Scan for the cell matching the given text and deliver its (X, Y) coordinate at center. 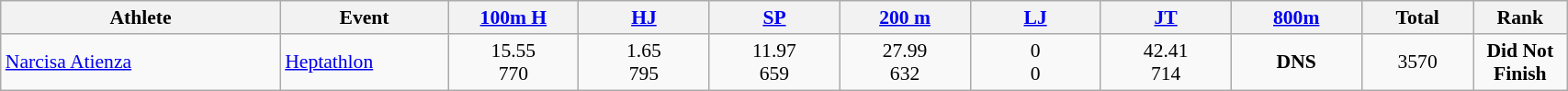
JT (1166, 17)
11.97 659 (774, 63)
DNS (1296, 63)
0 0 (1035, 63)
27.99 632 (905, 63)
HJ (644, 17)
Heptathlon (364, 63)
200 m (905, 17)
Event (364, 17)
1.65 795 (644, 63)
LJ (1035, 17)
42.41714 (1166, 63)
800m (1296, 17)
Athlete (141, 17)
Narcisa Atienza (141, 63)
Did Not Finish (1520, 63)
Total (1417, 17)
15.55 770 (513, 63)
Rank (1520, 17)
100m H (513, 17)
SP (774, 17)
3570 (1417, 63)
